Extract the [x, y] coordinate from the center of the cell holding the provided text.  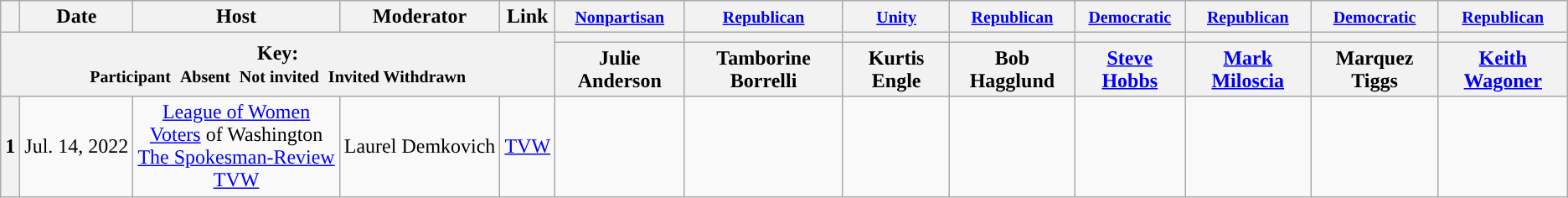
Keith Wagoner [1503, 69]
Laurel Demkovich [420, 146]
TVW [528, 146]
Host [236, 17]
Link [528, 17]
Key: Participant Absent Not invited Invited Withdrawn [278, 65]
Marquez Tiggs [1375, 69]
1 [10, 146]
Jul. 14, 2022 [77, 146]
Nonpartisan [620, 17]
League of WomenVoters of WashingtonThe Spokesman-ReviewTVW [236, 146]
Unity [896, 17]
Bob Hagglund [1012, 69]
Steve Hobbs [1130, 69]
Tamborine Borrelli [764, 69]
Date [77, 17]
Julie Anderson [620, 69]
Moderator [420, 17]
Kurtis Engle [896, 69]
Mark Miloscia [1248, 69]
